For the text-containing cell, return its midpoint in (x, y) coordinate format. 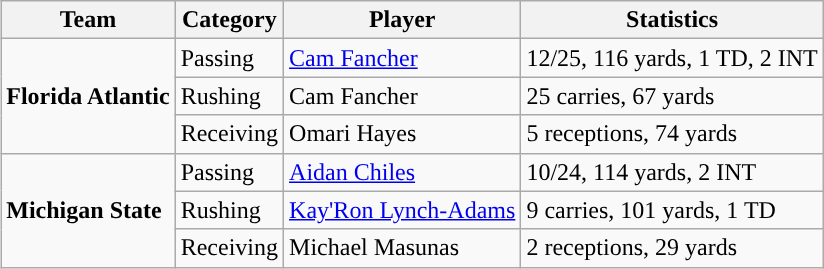
Statistics (672, 20)
10/24, 114 yards, 2 INT (672, 172)
Florida Atlantic (88, 96)
9 carries, 101 yards, 1 TD (672, 210)
Team (88, 20)
Omari Hayes (402, 134)
Player (402, 20)
Kay'Ron Lynch-Adams (402, 210)
Michigan State (88, 210)
Category (229, 20)
2 receptions, 29 yards (672, 248)
Aidan Chiles (402, 172)
12/25, 116 yards, 1 TD, 2 INT (672, 58)
Michael Masunas (402, 248)
5 receptions, 74 yards (672, 134)
25 carries, 67 yards (672, 96)
